For the text-containing cell, return its midpoint in (x, y) coordinate format. 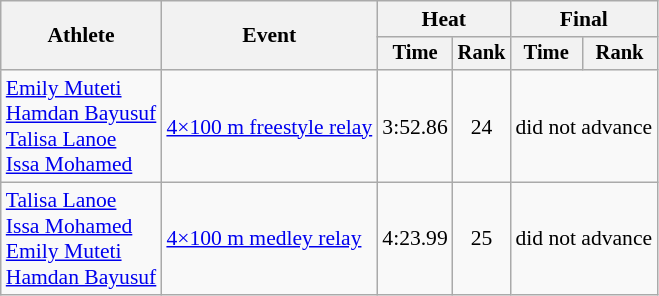
4×100 m freestyle relay (269, 126)
24 (482, 126)
4×100 m medley relay (269, 239)
25 (482, 239)
Athlete (82, 36)
3:52.86 (414, 126)
Emily MutetiHamdan BayusufTalisa LanoeIssa Mohamed (82, 126)
4:23.99 (414, 239)
Final (584, 19)
Event (269, 36)
Heat (444, 19)
Talisa LanoeIssa MohamedEmily MutetiHamdan Bayusuf (82, 239)
